Detect which cell encompasses the target text, then output its [x, y] center coordinate. 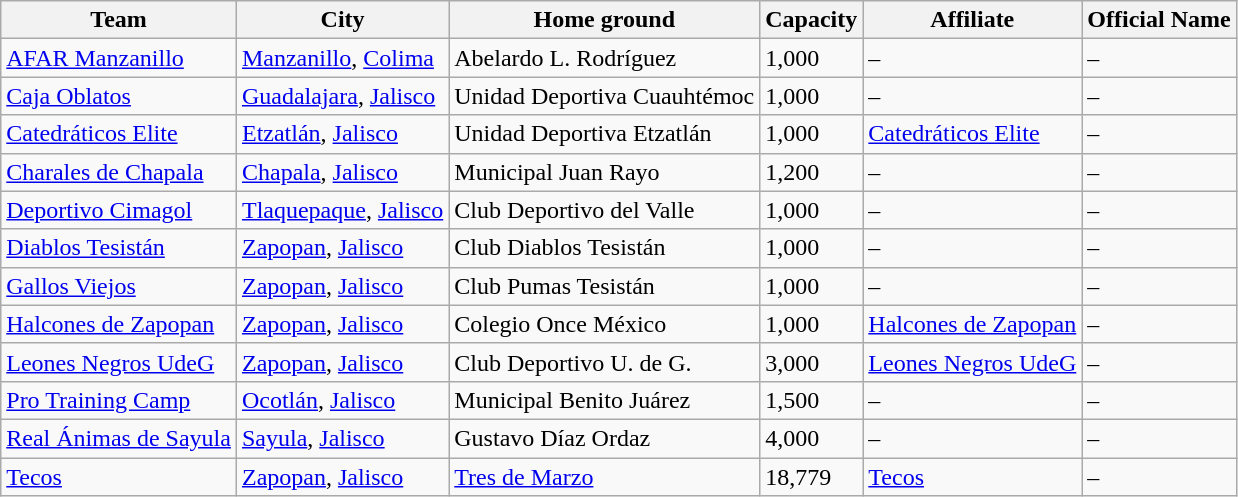
1,500 [812, 400]
Team [119, 20]
Ocotlán, Jalisco [342, 400]
Municipal Benito Juárez [604, 400]
Club Deportivo del Valle [604, 210]
Club Diablos Tesistán [604, 248]
Colegio Once México [604, 324]
Gallos Viejos [119, 286]
1,200 [812, 172]
Municipal Juan Rayo [604, 172]
Tres de Marzo [604, 477]
18,779 [812, 477]
AFAR Manzanillo [119, 58]
Home ground [604, 20]
Abelardo L. Rodríguez [604, 58]
4,000 [812, 438]
Unidad Deportiva Cuauhtémoc [604, 96]
Capacity [812, 20]
Charales de Chapala [119, 172]
Guadalajara, Jalisco [342, 96]
3,000 [812, 362]
Affiliate [972, 20]
Gustavo Díaz Ordaz [604, 438]
Caja Oblatos [119, 96]
Unidad Deportiva Etzatlán [604, 134]
Tlaquepaque, Jalisco [342, 210]
Real Ánimas de Sayula [119, 438]
Diablos Tesistán [119, 248]
Pro Training Camp [119, 400]
City [342, 20]
Club Deportivo U. de G. [604, 362]
Club Pumas Tesistán [604, 286]
Deportivo Cimagol [119, 210]
Official Name [1159, 20]
Etzatlán, Jalisco [342, 134]
Manzanillo, Colima [342, 58]
Chapala, Jalisco [342, 172]
Sayula, Jalisco [342, 438]
